Pinpoint the cell where the given text exists, returning its (X, Y) midpoint coordinate. 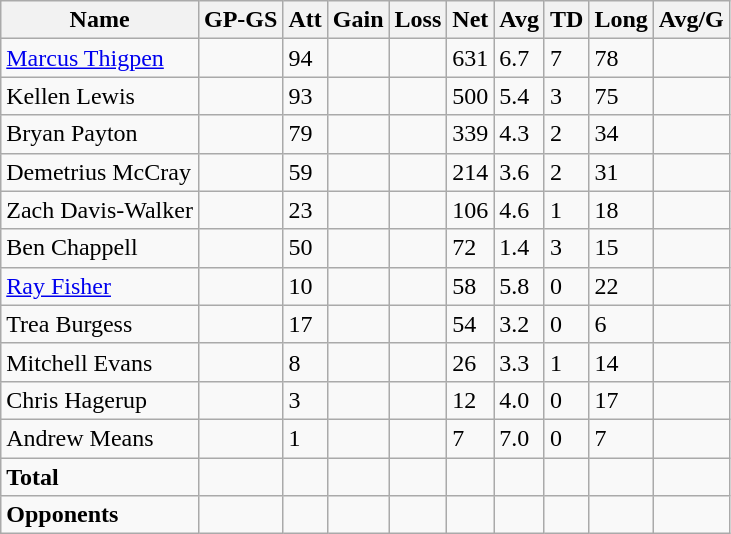
Loss (418, 20)
14 (621, 362)
59 (305, 172)
8 (305, 362)
1.4 (520, 248)
18 (621, 210)
93 (305, 96)
Demetrius McCray (100, 172)
Total (100, 477)
Marcus Thigpen (100, 58)
94 (305, 58)
31 (621, 172)
Trea Burgess (100, 324)
Net (470, 20)
Att (305, 20)
4.6 (520, 210)
106 (470, 210)
75 (621, 96)
Opponents (100, 515)
Zach Davis-Walker (100, 210)
6 (621, 324)
22 (621, 286)
23 (305, 210)
5.4 (520, 96)
4.0 (520, 400)
GP-GS (240, 20)
12 (470, 400)
Gain (358, 20)
Avg (520, 20)
3.3 (520, 362)
214 (470, 172)
10 (305, 286)
TD (566, 20)
Kellen Lewis (100, 96)
4.3 (520, 134)
7.0 (520, 438)
Name (100, 20)
26 (470, 362)
54 (470, 324)
50 (305, 248)
Chris Hagerup (100, 400)
Mitchell Evans (100, 362)
Long (621, 20)
34 (621, 134)
Avg/G (691, 20)
15 (621, 248)
79 (305, 134)
6.7 (520, 58)
78 (621, 58)
Ben Chappell (100, 248)
5.8 (520, 286)
Andrew Means (100, 438)
58 (470, 286)
339 (470, 134)
Ray Fisher (100, 286)
631 (470, 58)
3.6 (520, 172)
3.2 (520, 324)
Bryan Payton (100, 134)
500 (470, 96)
72 (470, 248)
